Identify which cell holds the provided text, then report its [X, Y] central coordinate. 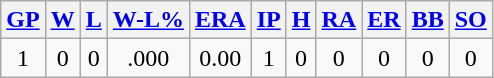
ER [384, 20]
IP [268, 20]
H [301, 20]
SO [470, 20]
L [94, 20]
RA [339, 20]
W-L% [148, 20]
.000 [148, 58]
ERA [220, 20]
BB [428, 20]
0.00 [220, 58]
W [62, 20]
GP [23, 20]
